Return the [x, y] coordinate for the center point of the cell that contains the specified text.  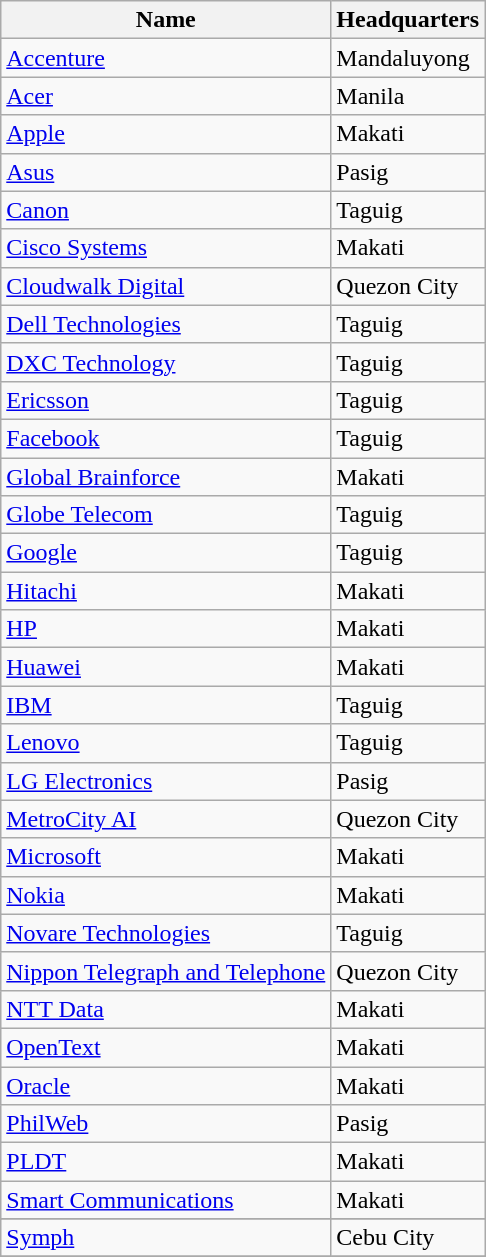
Cloudwalk Digital [166, 286]
Nokia [166, 895]
Globe Telecom [166, 515]
Cisco Systems [166, 248]
Google [166, 553]
PhilWeb [166, 1124]
HP [166, 629]
Oracle [166, 1085]
Huawei [166, 667]
IBM [166, 705]
Canon [166, 210]
Headquarters [408, 20]
Novare Technologies [166, 933]
Dell Technologies [166, 324]
Nippon Telegraph and Telephone [166, 971]
Smart Communications [166, 1200]
Name [166, 20]
Acer [166, 96]
Hitachi [166, 591]
Microsoft [166, 857]
Accenture [166, 58]
Facebook [166, 438]
Cebu City [408, 1238]
Ericsson [166, 400]
LG Electronics [166, 781]
DXC Technology [166, 362]
Apple [166, 134]
NTT Data [166, 1009]
Symph [166, 1238]
Lenovo [166, 743]
PLDT [166, 1162]
OpenText [166, 1047]
Global Brainforce [166, 477]
Asus [166, 172]
Manila [408, 96]
Mandaluyong [408, 58]
MetroCity AI [166, 819]
